Detect which cell encompasses the target text, then output its [X, Y] center coordinate. 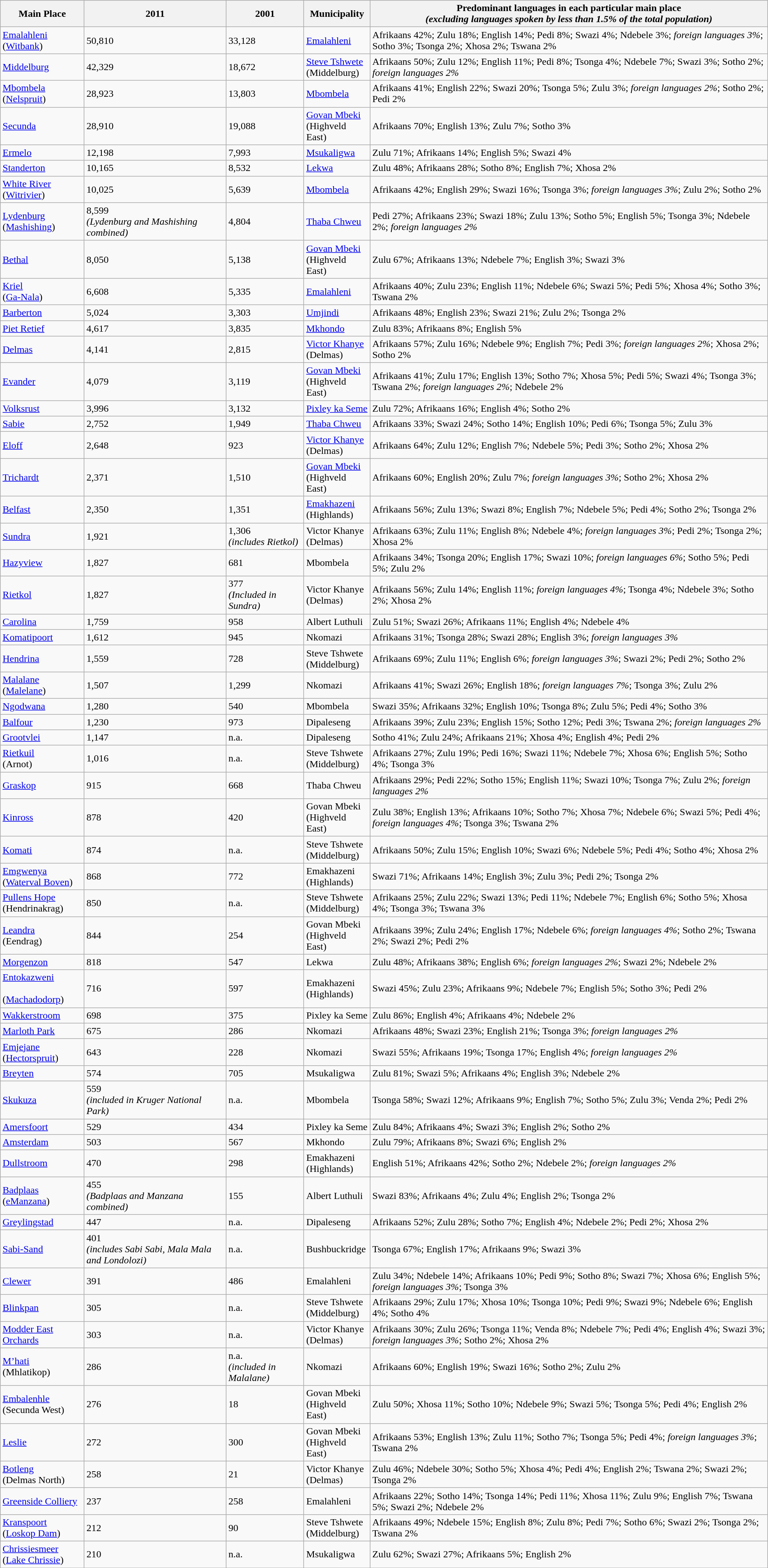
Skukuza [42, 1100]
Wakkerstroom [42, 1015]
529 [155, 1126]
1,280 [155, 706]
42,329 [155, 67]
303 [155, 1334]
Afrikaans 29%; Zulu 17%; Xhosa 10%; Tsonga 10%; Pedi 9%; Swazi 9%; Ndebele 6%; English 4%; Sotho 4% [569, 1308]
728 [265, 659]
Afrikaans 41%; Zulu 17%; English 13%; Sotho 7%; Xhosa 5%; Pedi 5%; Swazi 4%; Tsonga 3%; Tswana 2%; foreign languages 2%; Ndebele 2% [569, 382]
Afrikaans 30%; Zulu 26%; Tsonga 11%; Venda 8%; Ndebele 7%; Pedi 4%; English 4%; Swazi 3%; foreign languages 3%; Sotho 2%; Xhosa 2% [569, 1334]
1,759 [155, 622]
716 [155, 989]
455(Badplaas and Manzana combined) [155, 1196]
Ngodwana [42, 706]
850 [155, 903]
377(Included in Sundra) [265, 595]
Botleng(Delmas North) [42, 1475]
Emjejane(Hectorspruit) [42, 1052]
1,230 [155, 722]
Zulu 81%; Swazi 5%; Afrikaans 4%; English 3%; Ndebele 2% [569, 1073]
Zulu 83%; Afrikaans 8%; English 5% [569, 328]
675 [155, 1031]
Afrikaans 64%; Zulu 12%; English 7%; Ndebele 5%; Pedi 3%; Sotho 2%; Xhosa 2% [569, 445]
Afrikaans 22%; Sotho 14%; Tsonga 14%; Pedi 11%; Xhosa 11%; Zulu 9%; English 7%; Tswana 5%; Swazi 2%; Ndebele 2% [569, 1501]
33,128 [265, 40]
Afrikaans 60%; English 20%; Zulu 7%; foreign languages 3%; Sotho 2%; Xhosa 2% [569, 477]
Afrikaans 56%; Zulu 13%; Swazi 8%; English 7%; Ndebele 5%; Pedi 4%; Sotho 2%; Tsonga 2% [569, 509]
Zulu 51%; Swazi 26%; Afrikaans 11%; English 4%; Ndebele 4% [569, 622]
n.a.(included in Malalane) [265, 1367]
Pullens Hope(Hendrinakrag) [42, 903]
28,910 [155, 126]
210 [155, 1554]
3,132 [265, 408]
Umjindi [337, 312]
643 [155, 1052]
8,599(Lydenburg and Mashishing combined) [155, 221]
8,532 [265, 168]
Delmas [42, 349]
Afrikaans 63%; Zulu 11%; English 8%; Ndebele 4%; foreign languages 3%; Pedi 2%; Tsonga 2%; Xhosa 2% [569, 536]
Leslie [42, 1442]
4,617 [155, 328]
559(included in Kruger National Park) [155, 1100]
Kinross [42, 818]
503 [155, 1142]
Afrikaans 50%; Zulu 12%; English 11%; Pedi 8%; Tsonga 4%; Ndebele 7%; Swazi 3%; Sotho 2%; foreign languages 2% [569, 67]
2,648 [155, 445]
Badplaas(eManzana) [42, 1196]
1,351 [265, 509]
18 [265, 1404]
Swazi 35%; Afrikaans 32%; English 10%; Tsonga 8%; Zulu 5%; Pedi 4%; Sotho 3% [569, 706]
Afrikaans 53%; English 13%; Zulu 11%; Sotho 7%; Tsonga 5%; Pedi 4%; foreign languages 3%; Tswana 2% [569, 1442]
Zulu 38%; English 13%; Afrikaans 10%; Sotho 7%; Xhosa 7%; Ndebele 6%; Swazi 5%; Pedi 4%; foreign languages 4%; Tsonga 3%; Tswana 2% [569, 818]
50,810 [155, 40]
Afrikaans 42%; English 29%; Swazi 16%; Tsonga 3%; foreign languages 3%; Zulu 2%; Sotho 2% [569, 189]
Balfour [42, 722]
Entokazweni(Machadodorp) [42, 989]
4,079 [155, 382]
874 [155, 850]
Blinkpan [42, 1308]
Afrikaans 34%; Tsonga 20%; English 17%; Swazi 10%; foreign languages 6%; Sotho 5%; Pedi 5%; Zulu 2% [569, 563]
Marloth Park [42, 1031]
Lydenburg(Mashishing) [42, 221]
3,119 [265, 382]
Sabi-Sand [42, 1249]
Zulu 67%; Afrikaans 13%; Ndebele 7%; English 3%; Swazi 3% [569, 259]
Afrikaans 25%; Zulu 22%; Swazi 13%; Pedi 11%; Ndebele 7%; English 6%; Sotho 5%; Xhosa 4%; Tsonga 3%; Tswana 3% [569, 903]
Bushbuckridge [337, 1249]
Afrikaans 39%; Zulu 24%; English 17%; Ndebele 6%; foreign languages 4%; Sotho 2%; Tswana 2%; Swazi 2%; Pedi 2% [569, 935]
Main Place [42, 14]
Afrikaans 69%; Zulu 11%; English 6%; foreign languages 3%; Swazi 2%; Pedi 2%; Sotho 2% [569, 659]
21 [265, 1475]
Kriel(Ga-Nala) [42, 291]
5,138 [265, 259]
Komati [42, 850]
Modder East Orchards [42, 1334]
2011 [155, 14]
Predominant languages in each particular main place(excluding languages spoken by less than 1.5% of the total population) [569, 14]
10,165 [155, 168]
Standerton [42, 168]
Amersfoort [42, 1126]
Carolina [42, 622]
1,147 [155, 738]
2001 [265, 14]
923 [265, 445]
Emgwenya(Waterval Boven) [42, 877]
Afrikaans 42%; Zulu 18%; English 14%; Pedi 8%; Swazi 4%; Ndebele 3%; foreign languages 3%; Sotho 3%; Tsonga 2%; Xhosa 2%; Tswana 2% [569, 40]
Middelburg [42, 67]
7,993 [265, 153]
276 [155, 1404]
Greylingstad [42, 1222]
Afrikaans 60%; English 19%; Swazi 16%; Sotho 2%; Zulu 2% [569, 1367]
Morgenzon [42, 962]
Hendrina [42, 659]
668 [265, 786]
5,024 [155, 312]
13,803 [265, 93]
818 [155, 962]
434 [265, 1126]
Grootvlei [42, 738]
90 [265, 1528]
Volksrust [42, 408]
915 [155, 786]
3,303 [265, 312]
Piet Retief [42, 328]
Afrikaans 70%; English 13%; Zulu 7%; Sotho 3% [569, 126]
228 [265, 1052]
772 [265, 877]
Belfast [42, 509]
Greenside Colliery [42, 1501]
18,672 [265, 67]
Afrikaans 57%; Zulu 16%; Ndebele 9%; English 7%; Pedi 3%; foreign languages 2%; Xhosa 2%; Sotho 2% [569, 349]
Rietkuil(Arnot) [42, 759]
Zulu 48%; Afrikaans 38%; English 6%; foreign languages 2%; Swazi 2%; Ndebele 2% [569, 962]
470 [155, 1164]
Eloff [42, 445]
Zulu 71%; Afrikaans 14%; English 5%; Swazi 4% [569, 153]
Secunda [42, 126]
1,949 [265, 424]
Zulu 50%; Xhosa 11%; Sotho 10%; Ndebele 9%; Swazi 5%; Tsonga 5%; Pedi 4%; English 2% [569, 1404]
212 [155, 1528]
Mbombela(Nelspruit) [42, 93]
547 [265, 962]
1,299 [265, 685]
Afrikaans 40%; Zulu 23%; English 11%; Ndebele 6%; Swazi 5%; Pedi 5%; Xhosa 4%; Sotho 3%; Tswana 2% [569, 291]
Zulu 86%; English 4%; Afrikaans 4%; Ndebele 2% [569, 1015]
868 [155, 877]
Sotho 41%; Zulu 24%; Afrikaans 21%; Xhosa 4%; English 4%; Pedi 2% [569, 738]
1,612 [155, 637]
567 [265, 1142]
958 [265, 622]
Zulu 34%; Ndebele 14%; Afrikaans 10%; Pedi 9%; Sotho 8%; Swazi 7%; Xhosa 6%; English 5%; foreign languages 3%; Tsonga 3% [569, 1281]
Afrikaans 33%; Swazi 24%; Sotho 14%; English 10%; Pedi 6%; Tsonga 5%; Zulu 3% [569, 424]
Zulu 72%; Afrikaans 16%; English 4%; Sotho 2% [569, 408]
1,510 [265, 477]
486 [265, 1281]
Embalenhle(Secunda West) [42, 1404]
973 [265, 722]
Zulu 46%; Ndebele 30%; Sotho 5%; Xhosa 4%; Pedi 4%; English 2%; Tswana 2%; Swazi 2%; Tsonga 2% [569, 1475]
2,350 [155, 509]
Afrikaans 48%; English 23%; Swazi 21%; Zulu 2%; Tsonga 2% [569, 312]
Afrikaans 48%; Swazi 23%; English 21%; Tsonga 3%; foreign languages 2% [569, 1031]
Tsonga 58%; Swazi 12%; Afrikaans 9%; English 7%; Sotho 5%; Zulu 3%; Venda 2%; Pedi 2% [569, 1100]
Trichardt [42, 477]
2,815 [265, 349]
155 [265, 1196]
Clewer [42, 1281]
300 [265, 1442]
698 [155, 1015]
Emalahleni(Witbank) [42, 40]
Rietkol [42, 595]
878 [155, 818]
Afrikaans 41%; English 22%; Swazi 20%; Tsonga 5%; Zulu 3%; foreign languages 2%; Sotho 2%; Pedi 2% [569, 93]
945 [265, 637]
298 [265, 1164]
English 51%; Afrikaans 42%; Sotho 2%; Ndebele 2%; foreign languages 2% [569, 1164]
391 [155, 1281]
401(includes Sabi Sabi, Mala Mala and Londolozi) [155, 1249]
254 [265, 935]
Afrikaans 50%; Zulu 15%; English 10%; Swazi 6%; Ndebele 5%; Pedi 4%; Sotho 4%; Xhosa 2% [569, 850]
Chrissiesmeer(Lake Chrissie) [42, 1554]
Leandra(Eendrag) [42, 935]
375 [265, 1015]
Swazi 83%; Afrikaans 4%; Zulu 4%; English 2%; Tsonga 2% [569, 1196]
6,608 [155, 291]
4,141 [155, 349]
Amsterdam [42, 1142]
Evander [42, 382]
681 [265, 563]
597 [265, 989]
1,306(includes Rietkol) [265, 536]
4,804 [265, 221]
10,025 [155, 189]
Sabie [42, 424]
Swazi 55%; Afrikaans 19%; Tsonga 17%; English 4%; foreign languages 2% [569, 1052]
M’hati(Mhlatikop) [42, 1367]
705 [265, 1073]
540 [265, 706]
574 [155, 1073]
Afrikaans 31%; Tsonga 28%; Swazi 28%; English 3%; foreign languages 3% [569, 637]
Afrikaans 29%; Pedi 22%; Sotho 15%; English 11%; Swazi 10%; Tsonga 7%; Zulu 2%; foreign languages 2% [569, 786]
Bethal [42, 259]
1,507 [155, 685]
White River(Witrivier) [42, 189]
Tsonga 67%; English 17%; Afrikaans 9%; Swazi 3% [569, 1249]
Afrikaans 39%; Zulu 23%; English 15%; Sotho 12%; Pedi 3%; Tswana 2%; foreign languages 2% [569, 722]
1,921 [155, 536]
Zulu 84%; Afrikaans 4%; Swazi 3%; English 2%; Sotho 2% [569, 1126]
3,835 [265, 328]
Zulu 48%; Afrikaans 28%; Sotho 8%; English 7%; Xhosa 2% [569, 168]
12,198 [155, 153]
305 [155, 1308]
5,335 [265, 291]
Afrikaans 56%; Zulu 14%; English 11%; foreign languages 4%; Tsonga 4%; Ndebele 3%; Sotho 2%; Xhosa 2% [569, 595]
Sundra [42, 536]
5,639 [265, 189]
19,088 [265, 126]
Hazyview [42, 563]
Municipality [337, 14]
Kranspoort(Loskop Dam) [42, 1528]
Swazi 45%; Zulu 23%; Afrikaans 9%; Ndebele 7%; English 5%; Sotho 3%; Pedi 2% [569, 989]
420 [265, 818]
Pedi 27%; Afrikaans 23%; Swazi 18%; Zulu 13%; Sotho 5%; English 5%; Tsonga 3%; Ndebele 2%; foreign languages 2% [569, 221]
1,559 [155, 659]
Afrikaans 52%; Zulu 28%; Sotho 7%; English 4%; Ndebele 2%; Pedi 2%; Xhosa 2% [569, 1222]
1,016 [155, 759]
Malalane(Malelane) [42, 685]
Breyten [42, 1073]
Graskop [42, 786]
28,923 [155, 93]
Afrikaans 49%; Ndebele 15%; English 8%; Zulu 8%; Pedi 7%; Sotho 6%; Swazi 2%; Tsonga 2%; Tswana 2% [569, 1528]
8,050 [155, 259]
Barberton [42, 312]
Zulu 62%; Swazi 27%; Afrikaans 5%; English 2% [569, 1554]
Komatipoort [42, 637]
272 [155, 1442]
Swazi 71%; Afrikaans 14%; English 3%; Zulu 3%; Pedi 2%; Tsonga 2% [569, 877]
3,996 [155, 408]
844 [155, 935]
Afrikaans 27%; Zulu 19%; Pedi 16%; Swazi 11%; Ndebele 7%; Xhosa 6%; English 5%; Sotho 4%; Tsonga 3% [569, 759]
Zulu 79%; Afrikaans 8%; Swazi 6%; English 2% [569, 1142]
Dullstroom [42, 1164]
237 [155, 1501]
Afrikaans 41%; Swazi 26%; English 18%; foreign languages 7%; Tsonga 3%; Zulu 2% [569, 685]
2,371 [155, 477]
Ermelo [42, 153]
2,752 [155, 424]
447 [155, 1222]
